For the text-containing cell, return its midpoint in [X, Y] coordinate format. 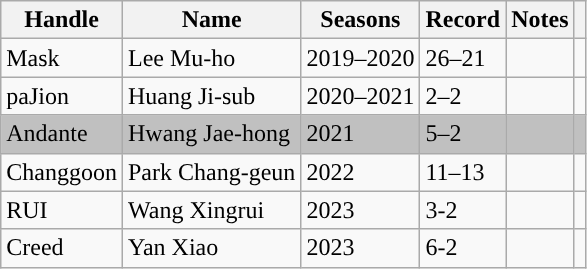
Mask [62, 58]
Lee Mu-ho [211, 58]
2022 [360, 172]
Andante [62, 134]
Hwang Jae-hong [211, 134]
2–2 [463, 96]
Seasons [360, 20]
paJion [62, 96]
Record [463, 20]
Yan Xiao [211, 248]
2021 [360, 134]
Changgoon [62, 172]
2019–2020 [360, 58]
Huang Ji-sub [211, 96]
26–21 [463, 58]
Wang Xingrui [211, 210]
Handle [62, 20]
3-2 [463, 210]
Name [211, 20]
Notes [540, 20]
11–13 [463, 172]
Creed [62, 248]
6-2 [463, 248]
RUI [62, 210]
2020–2021 [360, 96]
Park Chang-geun [211, 172]
5–2 [463, 134]
